Identify which cell holds the provided text, then report its (x, y) central coordinate. 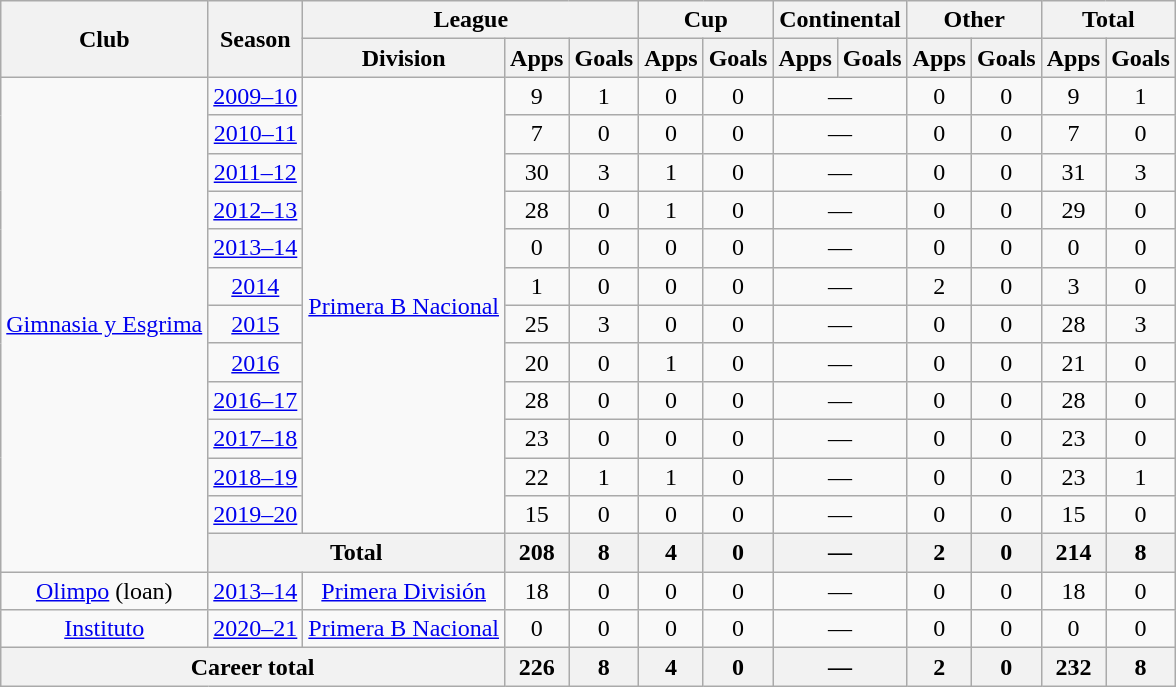
232 (1073, 667)
30 (537, 172)
214 (1073, 553)
Continental (840, 20)
2016–17 (256, 400)
Season (256, 39)
Gimnasia y Esgrima (104, 324)
2017–18 (256, 438)
2011–12 (256, 172)
226 (537, 667)
2015 (256, 324)
Primera División (404, 591)
22 (537, 477)
2009–10 (256, 96)
208 (537, 553)
2014 (256, 286)
Instituto (104, 629)
Division (404, 58)
2012–13 (256, 210)
21 (1073, 362)
2010–11 (256, 134)
Olimpo (loan) (104, 591)
League (471, 20)
2016 (256, 362)
Cup (706, 20)
Other (974, 20)
20 (537, 362)
Career total (253, 667)
29 (1073, 210)
2019–20 (256, 515)
25 (537, 324)
31 (1073, 172)
Club (104, 39)
2020–21 (256, 629)
2018–19 (256, 477)
